Output the (X, Y) coordinate of the center of the cell containing the given text.  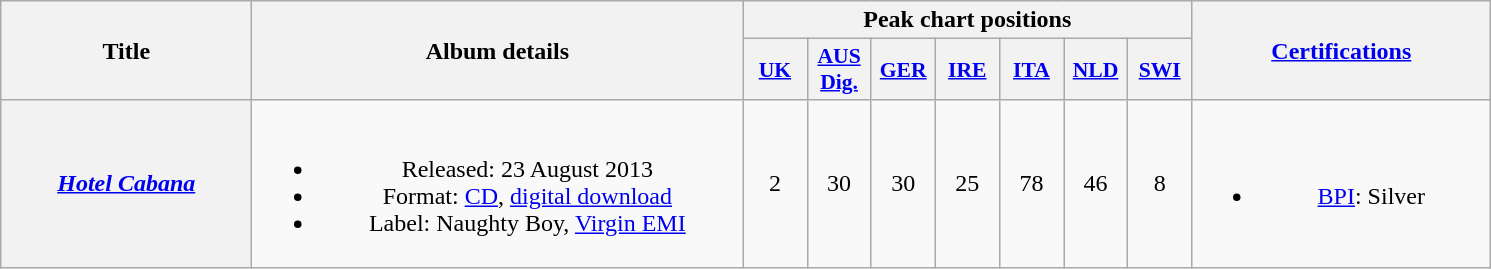
GER (903, 70)
46 (1096, 184)
Title (126, 50)
Peak chart positions (968, 20)
2 (775, 184)
NLD (1096, 70)
8 (1160, 184)
SWI (1160, 70)
78 (1031, 184)
Certifications (1342, 50)
ITA (1031, 70)
Released: 23 August 2013Format: CD, digital downloadLabel: Naughty Boy, Virgin EMI (498, 184)
AUSDig. (839, 70)
IRE (967, 70)
Hotel Cabana (126, 184)
UK (775, 70)
BPI: Silver (1342, 184)
25 (967, 184)
Album details (498, 50)
